Provide the [x, y] coordinate of the cell's center where the given text is located.  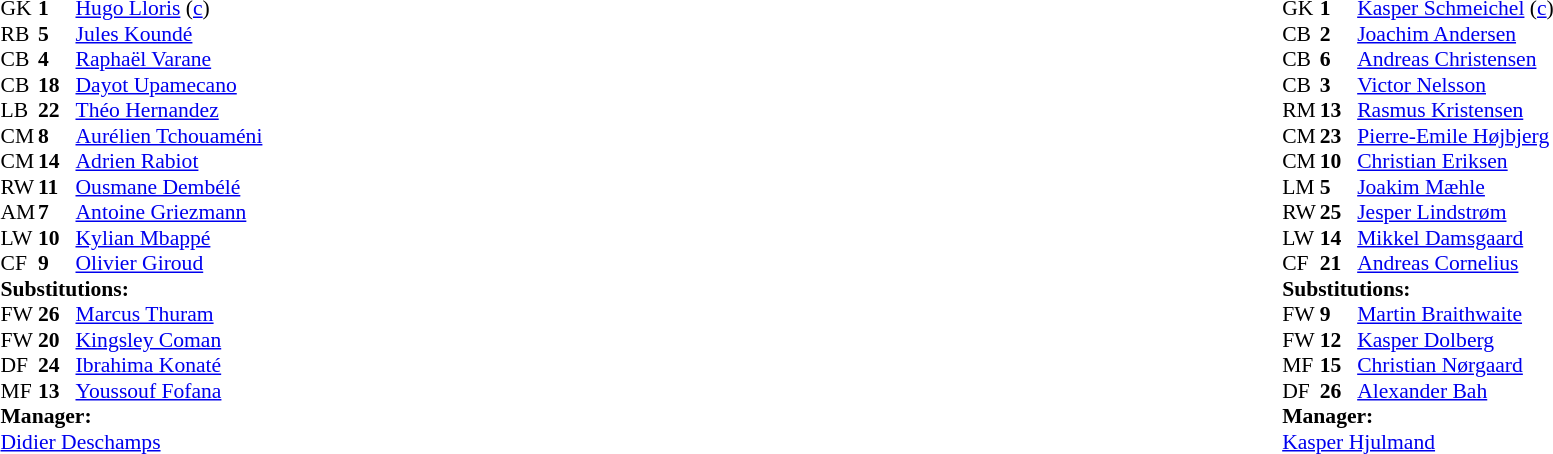
RM [1301, 111]
24 [57, 365]
Adrien Rabiot [170, 161]
22 [57, 111]
18 [57, 85]
4 [57, 59]
Dayot Upamecano [170, 85]
Olivier Giroud [170, 263]
Raphaël Varane [170, 59]
Ibrahima Konaté [170, 365]
21 [1339, 263]
Youssouf Fofana [170, 391]
25 [1339, 213]
2 [1339, 34]
Aurélien Tchouaméni [170, 136]
Substitutions: [131, 289]
3 [1339, 85]
15 [1339, 365]
11 [57, 187]
Marcus Thuram [170, 315]
8 [57, 136]
Jules Koundé [170, 34]
AM [19, 213]
20 [57, 340]
12 [1339, 340]
RB [19, 34]
Théo Hernandez [170, 111]
Antoine Griezmann [170, 213]
7 [57, 213]
LM [1301, 187]
Kylian Mbappé [170, 238]
23 [1339, 136]
LB [19, 111]
Kingsley Coman [170, 340]
6 [1339, 59]
Ousmane Dembélé [170, 187]
Manager: [131, 417]
